From the cell containing the given text, extract its center point as [X, Y] coordinate. 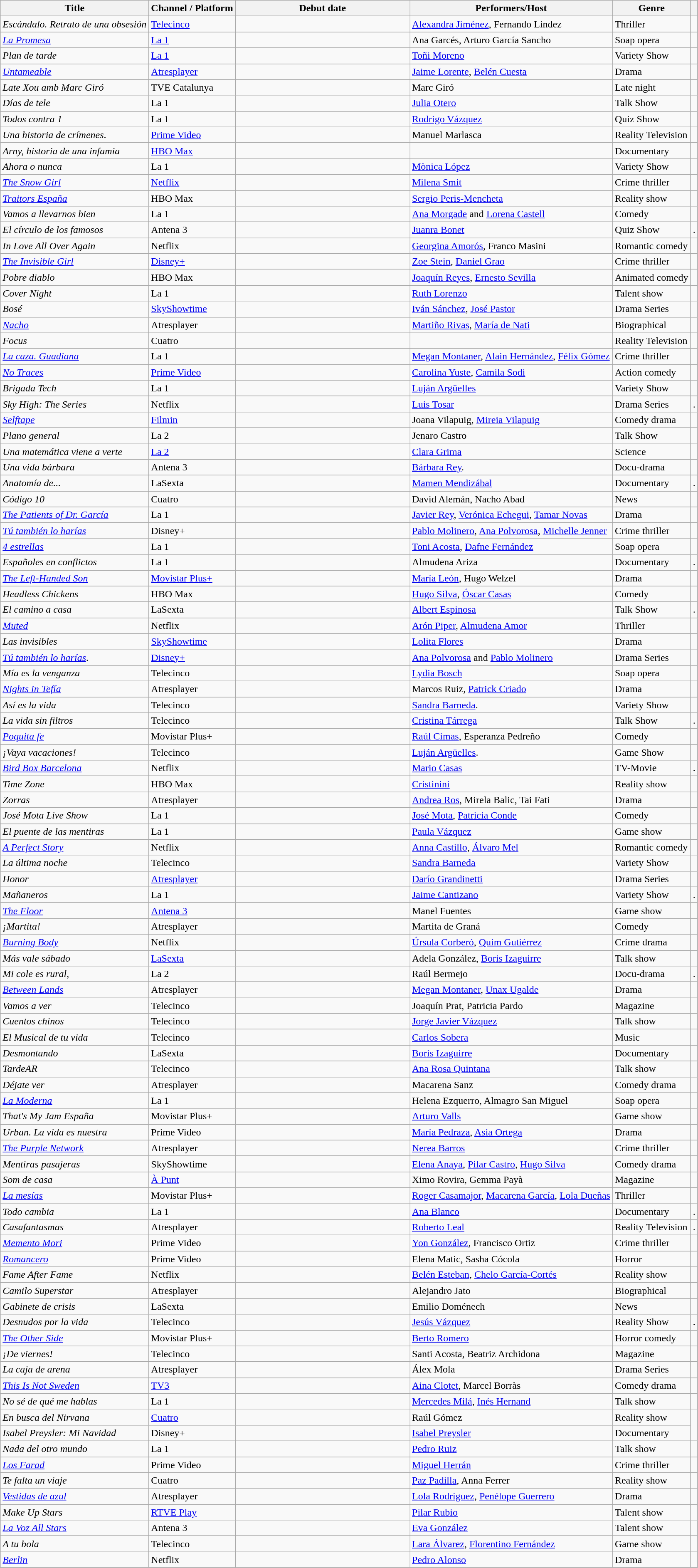
La Moderna [75, 1101]
Plan de tarde [75, 56]
Martiño Rivas, María de Nati [511, 325]
Mía es la venganza [75, 673]
Jorge Javier Vázquez [511, 1021]
David Alemán, Nacho Abad [511, 499]
Arny, historia de una infamia [75, 151]
Filmin [192, 420]
Españoles en conflictos [75, 562]
La caja de arena [75, 1370]
Andrea Ros, Mirela Balic, Tai Fati [511, 800]
Escándalo. Retrato de una obsesión [75, 24]
Albert Espinosa [511, 610]
Ana Garcés, Arturo García Sancho [511, 40]
Joana Vilapuig, Mireia Vilapuig [511, 420]
Déjate ver [75, 1085]
Hugo Silva, Óscar Casas [511, 594]
Berto Romero [511, 1338]
Desmontando [75, 1053]
Pobre diablo [75, 277]
Los Farad [75, 1464]
The Purple Network [75, 1148]
Casafantasmas [75, 1227]
The Patients of Dr. García [75, 515]
Mònica López [511, 166]
Macarena Sanz [511, 1085]
José Mota, Patricia Conde [511, 816]
Poquita fe [75, 737]
Más vale sábado [75, 958]
Som de casa [75, 1180]
El camino a casa [75, 610]
Una matemática viene a verte [75, 451]
Late Xou amb Marc Giró [75, 87]
Iván Sánchez, José Pastor [511, 309]
Rodrigo Vázquez [511, 119]
Días de tele [75, 103]
Marcos Ruiz, Patrick Criado [511, 689]
Eva González [511, 1528]
Genre [651, 8]
Camilo Superstar [75, 1291]
The Snow Girl [75, 182]
Ana Rosa Quintana [511, 1069]
En busca del Nirvana [75, 1417]
Muted [75, 626]
Raúl Bermejo [511, 974]
Mercedes Milá, Inés Hernand [511, 1401]
Georgina Amorós, Franco Masini [511, 246]
Juanra Bonet [511, 230]
Gabinete de crisis [75, 1306]
Arturo Valls [511, 1116]
Boris Izaguirre [511, 1053]
Horror comedy [651, 1338]
Ruth Lorenzo [511, 293]
La última noche [75, 863]
Honor [75, 879]
Milena Smit [511, 182]
El círculo de los famosos [75, 230]
Title [75, 8]
Performers/Host [511, 8]
Jenaro Castro [511, 435]
Debut date [323, 8]
Lolita Flores [511, 641]
Mentiras pasajeras [75, 1164]
4 estrellas [75, 547]
Te falta un viaje [75, 1481]
Bosé [75, 309]
RTVE Play [192, 1512]
La caza. Guadiana [75, 356]
Mi cole es rural, [75, 974]
Raúl Gómez [511, 1417]
Las invisibles [75, 641]
Zorras [75, 800]
Luis Tosar [511, 404]
Jaime Cantizano [511, 895]
Luján Argüelles. [511, 752]
TVE Catalunya [192, 87]
The Floor [75, 910]
Cristinini [511, 784]
Animated comedy [651, 277]
Lola Rodríguez, Penélope Guerrero [511, 1496]
José Mota Live Show [75, 816]
Todo cambia [75, 1212]
Clara Grima [511, 451]
¡De viernes! [75, 1354]
Traitors España [75, 198]
Paz Padilla, Anna Ferrer [511, 1481]
The Left-Handed Son [75, 578]
Tú también lo harías [75, 531]
Selftape [75, 420]
Helena Ezquerro, Almagro San Miguel [511, 1101]
Almudena Ariza [511, 562]
Mañaneros [75, 895]
Elena Anaya, Pilar Castro, Hugo Silva [511, 1164]
El Musical de tu vida [75, 1037]
In Love All Over Again [75, 246]
Toni Acosta, Dafne Fernández [511, 547]
Julia Otero [511, 103]
Focus [75, 341]
¡Martita! [75, 926]
Berlin [75, 1560]
Así es la vida [75, 705]
Tú también lo harías. [75, 657]
Untameable [75, 72]
No Traces [75, 372]
Javier Rey, Verónica Echegui, Tamar Novas [511, 515]
Isabel Preysler: Mi Navidad [75, 1433]
Science [651, 451]
Joaquín Prat, Patricia Pardo [511, 1006]
Roger Casamajor, Macarena García, Lola Dueñas [511, 1195]
À Punt [192, 1180]
Una historia de crímenes. [75, 135]
María León, Hugo Welzel [511, 578]
Urban. La vida es nuestra [75, 1132]
Anatomía de... [75, 483]
Lara Álvarez, Florentino Fernández [511, 1544]
A Perfect Story [75, 847]
Roberto Leal [511, 1227]
Martita de Graná [511, 926]
Cuentos chinos [75, 1021]
Pedro Alonso [511, 1560]
El puente de las mentiras [75, 831]
Ana Blanco [511, 1212]
Código 10 [75, 499]
Anna Castillo, Álvaro Mel [511, 847]
Desnudos por la vida [75, 1322]
Pablo Molinero, Ana Polvorosa, Michelle Jenner [511, 531]
Megan Montaner, Alain Hernández, Félix Gómez [511, 356]
Sky High: The Series [75, 404]
Fame After Fame [75, 1275]
Jesús Vázquez [511, 1322]
Reality Show [651, 1322]
Cover Night [75, 293]
Sergio Peris-Mencheta [511, 198]
Music [651, 1037]
Ana Polvorosa and Pablo Molinero [511, 657]
A tu bola [75, 1544]
Bárbara Rey. [511, 467]
Memento Mori [75, 1243]
Álex Mola [511, 1370]
Alexandra Jiménez, Fernando Lindez [511, 24]
Time Zone [75, 784]
Manel Fuentes [511, 910]
Action comedy [651, 372]
Mamen Mendizábal [511, 483]
La mesías [75, 1195]
Mario Casas [511, 768]
María Pedraza, Asia Ortega [511, 1132]
Manuel Marlasca [511, 135]
Crime drama [651, 942]
Headless Chickens [75, 594]
Romancero [75, 1259]
Úrsula Corberó, Quim Gutiérrez [511, 942]
Ximo Rovira, Gemma Payà [511, 1180]
Nacho [75, 325]
Miguel Herrán [511, 1464]
Cristina Tárrega [511, 721]
Game Show [651, 752]
¡Vaya vacaciones! [75, 752]
Arón Piper, Almudena Amor [511, 626]
Adela González, Boris Izaguirre [511, 958]
Sandra Barneda [511, 863]
Zoe Stein, Daniel Grao [511, 262]
Pedro Ruiz [511, 1449]
TardeAR [75, 1069]
This Is Not Sweden [75, 1385]
Aina Clotet, Marcel Borràs [511, 1385]
Darío Grandinetti [511, 879]
La Voz All Stars [75, 1528]
No sé de qué me hablas [75, 1401]
Joaquín Reyes, Ernesto Sevilla [511, 277]
La vida sin filtros [75, 721]
Vamos a ver [75, 1006]
The Invisible Girl [75, 262]
Alejandro Jato [511, 1291]
Nights in Tefía [75, 689]
Make Up Stars [75, 1512]
Megan Montaner, Unax Ugalde [511, 990]
Todos contra 1 [75, 119]
Lydia Bosch [511, 673]
Carlos Sobera [511, 1037]
Brigada Tech [75, 388]
Emilio Doménech [511, 1306]
Nada del otro mundo [75, 1449]
Toñi Moreno [511, 56]
Yon González, Francisco Ortiz [511, 1243]
Horror [651, 1259]
Santi Acosta, Beatriz Archidona [511, 1354]
Raúl Cimas, Esperanza Pedreño [511, 737]
Paula Vázquez [511, 831]
Late night [651, 87]
Jaime Lorente, Belén Cuesta [511, 72]
TV3 [192, 1385]
The Other Side [75, 1338]
Marc Giró [511, 87]
Between Lands [75, 990]
Sandra Barneda. [511, 705]
Plano general [75, 435]
Pilar Rubio [511, 1512]
TV-Movie [651, 768]
That's My Jam España [75, 1116]
Burning Body [75, 942]
Ana Morgade and Lorena Castell [511, 214]
Belén Esteban, Chelo García-Cortés [511, 1275]
La Promesa [75, 40]
Isabel Preysler [511, 1433]
Vestidas de azul [75, 1496]
Elena Matic, Sasha Cócola [511, 1259]
Carolina Yuste, Camila Sodi [511, 372]
Una vida bárbara [75, 467]
Vamos a llevarnos bien [75, 214]
Luján Argüelles [511, 388]
Bird Box Barcelona [75, 768]
Channel / Platform [192, 8]
Nerea Barros [511, 1148]
Ahora o nunca [75, 166]
